Detect which cell encompasses the target text, then output its [x, y] center coordinate. 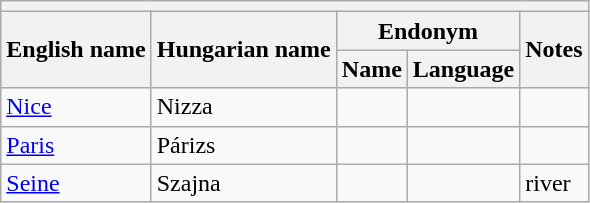
Szajna [244, 183]
Language [463, 69]
Notes [554, 50]
Párizs [244, 145]
Seine [76, 183]
Hungarian name [244, 50]
river [554, 183]
Name [372, 69]
Nizza [244, 107]
Nice [76, 107]
Endonym [428, 31]
Paris [76, 145]
English name [76, 50]
